Return the (X, Y) coordinate for the center point of the cell that contains the specified text.  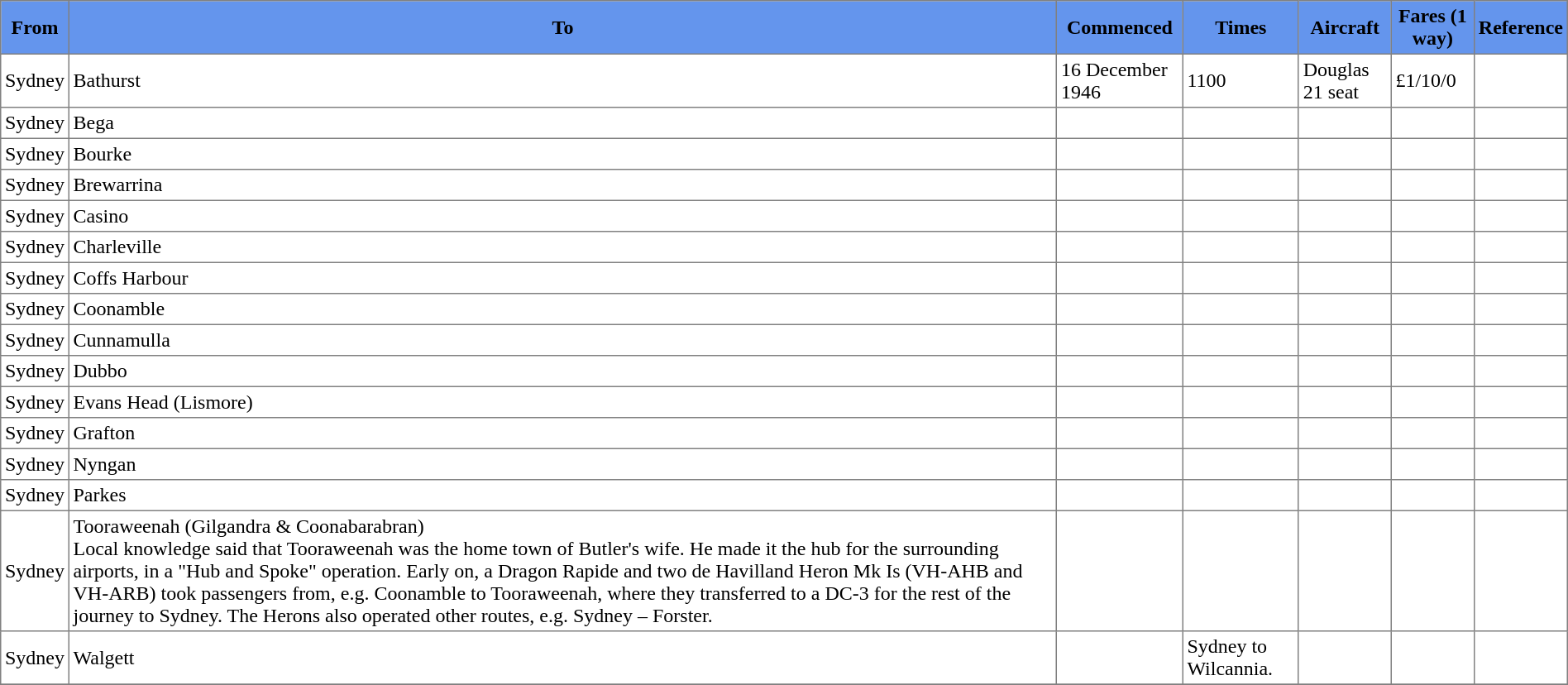
Bourke (562, 154)
Commenced (1120, 27)
Casino (562, 216)
Fares (1 way) (1432, 27)
Grafton (562, 434)
Bathurst (562, 80)
Aircraft (1345, 27)
Times (1241, 27)
Coonamble (562, 309)
To (562, 27)
Dubbo (562, 371)
Reference (1522, 27)
Charleville (562, 247)
Bega (562, 123)
£1/10/0 (1432, 80)
Douglas 21 seat (1345, 80)
Cunnamulla (562, 340)
Evans Head (Lismore) (562, 402)
Nyngan (562, 464)
From (35, 27)
16 December 1946 (1120, 80)
Brewarrina (562, 185)
Sydney to Wilcannia. (1241, 658)
1100 (1241, 80)
Walgett (562, 658)
Parkes (562, 496)
Coffs Harbour (562, 278)
